Pinpoint the cell where the given text exists, returning its (x, y) midpoint coordinate. 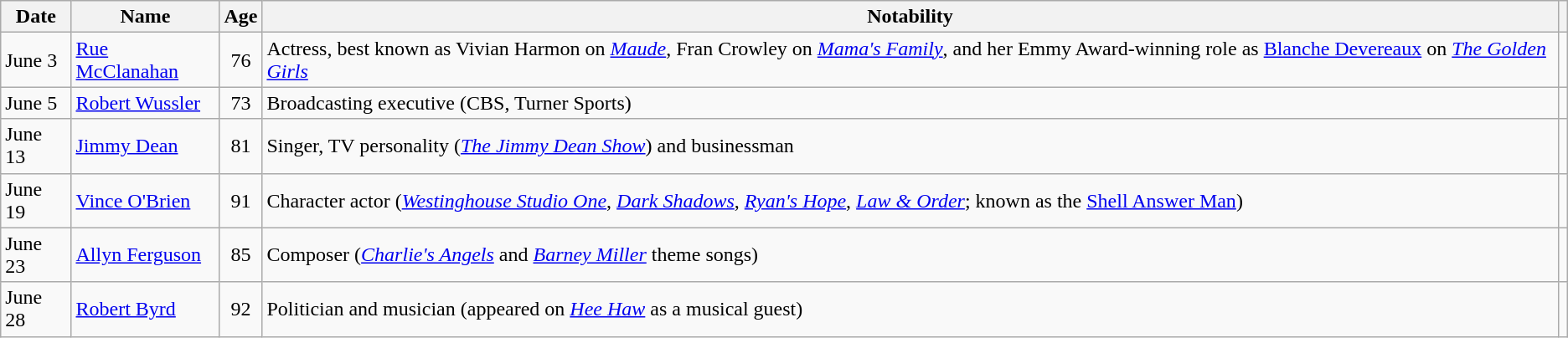
Age (241, 17)
Character actor (Westinghouse Studio One, Dark Shadows, Ryan's Hope, Law & Order; known as the Shell Answer Man) (910, 201)
Name (146, 17)
Allyn Ferguson (146, 254)
Jimmy Dean (146, 146)
Date (36, 17)
Politician and musician (appeared on Hee Haw as a musical guest) (910, 310)
June 5 (36, 103)
Singer, TV personality (The Jimmy Dean Show) and businessman (910, 146)
Notability (910, 17)
Composer (Charlie's Angels and Barney Miller theme songs) (910, 254)
June 3 (36, 60)
Rue McClanahan (146, 60)
92 (241, 310)
85 (241, 254)
73 (241, 103)
81 (241, 146)
Vince O'Brien (146, 201)
91 (241, 201)
June 19 (36, 201)
Robert Byrd (146, 310)
June 13 (36, 146)
June 28 (36, 310)
June 23 (36, 254)
76 (241, 60)
Robert Wussler (146, 103)
Broadcasting executive (CBS, Turner Sports) (910, 103)
